Locate the cell with the specified text and output its (X, Y) center coordinate. 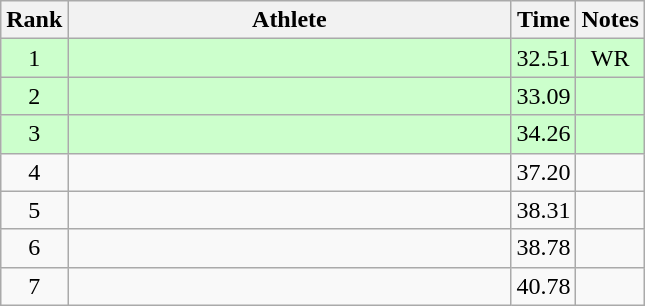
Time (544, 20)
4 (34, 172)
40.78 (544, 286)
Rank (34, 20)
WR (610, 58)
Athlete (290, 20)
38.78 (544, 248)
6 (34, 248)
5 (34, 210)
1 (34, 58)
7 (34, 286)
32.51 (544, 58)
38.31 (544, 210)
37.20 (544, 172)
33.09 (544, 96)
Notes (610, 20)
34.26 (544, 134)
2 (34, 96)
3 (34, 134)
